Capture the cell that displays the provided text and extract its [X, Y] central coordinate. 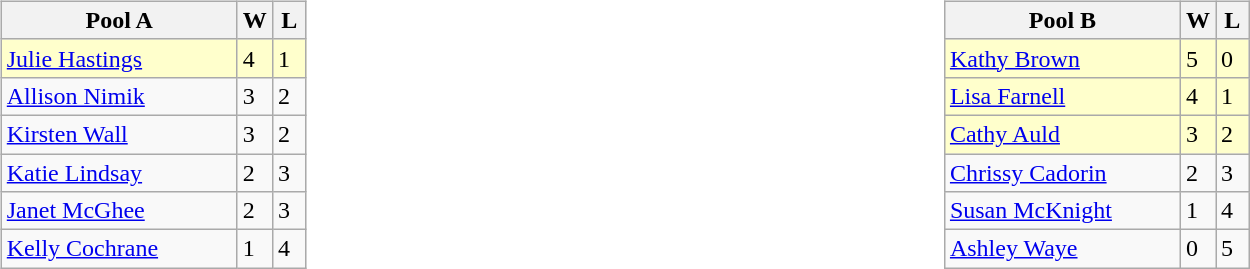
Lisa Farnell [1062, 96]
Chrissy Cadorin [1062, 173]
Julie Hastings [119, 58]
Pool A [119, 20]
Kelly Cochrane [119, 249]
Allison Nimik [119, 96]
Katie Lindsay [119, 173]
Ashley Waye [1062, 249]
Susan McKnight [1062, 211]
Kirsten Wall [119, 134]
Janet McGhee [119, 211]
Pool B [1062, 20]
Cathy Auld [1062, 134]
Kathy Brown [1062, 58]
